Provide the [X, Y] coordinate of the cell's center where the given text is located.  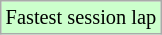
Fastest session lap [81, 17]
